Locate the cell with the specified text and output its (x, y) center coordinate. 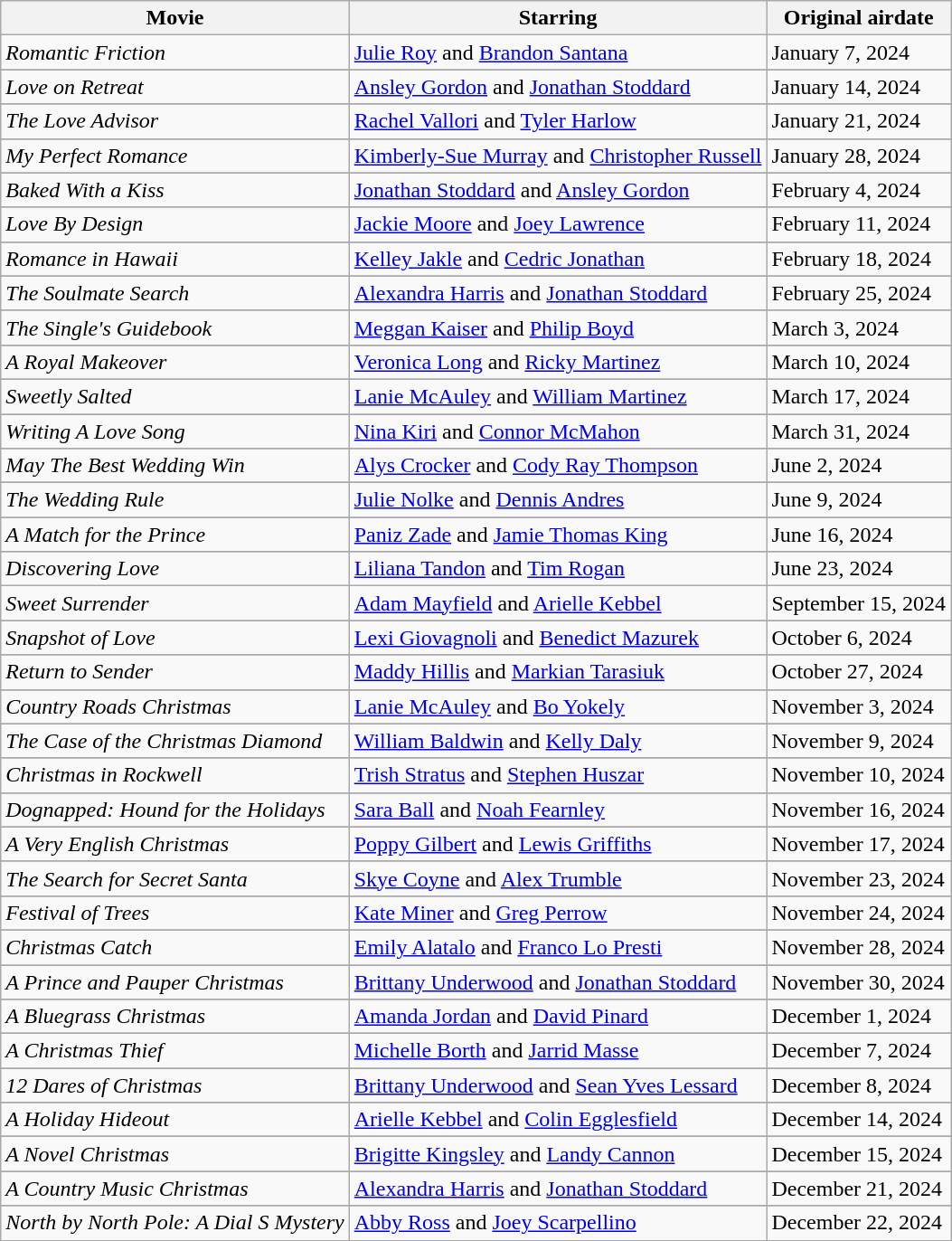
Kate Miner and Greg Perrow (558, 913)
Return to Sender (175, 672)
March 10, 2024 (859, 362)
Sweetly Salted (175, 396)
A Country Music Christmas (175, 1189)
Trish Stratus and Stephen Huszar (558, 775)
Alys Crocker and Cody Ray Thompson (558, 466)
Sara Ball and Noah Fearnley (558, 810)
Adam Mayfield and Arielle Kebbel (558, 603)
A Royal Makeover (175, 362)
January 28, 2024 (859, 156)
Julie Roy and Brandon Santana (558, 52)
Veronica Long and Ricky Martinez (558, 362)
The Case of the Christmas Diamond (175, 741)
The Soulmate Search (175, 293)
November 28, 2024 (859, 947)
Kelley Jakle and Cedric Jonathan (558, 259)
A Holiday Hideout (175, 1120)
Christmas in Rockwell (175, 775)
12 Dares of Christmas (175, 1085)
Arielle Kebbel and Colin Egglesfield (558, 1120)
November 24, 2024 (859, 913)
February 18, 2024 (859, 259)
February 11, 2024 (859, 224)
Country Roads Christmas (175, 706)
May The Best Wedding Win (175, 466)
December 22, 2024 (859, 1223)
November 16, 2024 (859, 810)
March 3, 2024 (859, 327)
Jonathan Stoddard and Ansley Gordon (558, 190)
Starring (558, 18)
September 15, 2024 (859, 603)
Meggan Kaiser and Philip Boyd (558, 327)
Lexi Giovagnoli and Benedict Mazurek (558, 638)
November 23, 2024 (859, 878)
November 17, 2024 (859, 844)
Kimberly-Sue Murray and Christopher Russell (558, 156)
Snapshot of Love (175, 638)
December 8, 2024 (859, 1085)
Abby Ross and Joey Scarpellino (558, 1223)
Poppy Gilbert and Lewis Griffiths (558, 844)
A Very English Christmas (175, 844)
Brittany Underwood and Jonathan Stoddard (558, 981)
Writing A Love Song (175, 431)
Julie Nolke and Dennis Andres (558, 500)
October 27, 2024 (859, 672)
Dognapped: Hound for the Holidays (175, 810)
The Love Advisor (175, 121)
October 6, 2024 (859, 638)
Movie (175, 18)
A Bluegrass Christmas (175, 1017)
December 7, 2024 (859, 1051)
Paniz Zade and Jamie Thomas King (558, 535)
A Christmas Thief (175, 1051)
Baked With a Kiss (175, 190)
November 10, 2024 (859, 775)
Original airdate (859, 18)
The Search for Secret Santa (175, 878)
June 16, 2024 (859, 535)
November 9, 2024 (859, 741)
My Perfect Romance (175, 156)
Discovering Love (175, 569)
November 3, 2024 (859, 706)
Festival of Trees (175, 913)
William Baldwin and Kelly Daly (558, 741)
Skye Coyne and Alex Trumble (558, 878)
Amanda Jordan and David Pinard (558, 1017)
January 21, 2024 (859, 121)
January 7, 2024 (859, 52)
Romantic Friction (175, 52)
Liliana Tandon and Tim Rogan (558, 569)
North by North Pole: A Dial S Mystery (175, 1223)
Lanie McAuley and Bo Yokely (558, 706)
March 17, 2024 (859, 396)
Ansley Gordon and Jonathan Stoddard (558, 87)
Nina Kiri and Connor McMahon (558, 431)
The Wedding Rule (175, 500)
Michelle Borth and Jarrid Masse (558, 1051)
Brittany Underwood and Sean Yves Lessard (558, 1085)
A Match for the Prince (175, 535)
Emily Alatalo and Franco Lo Presti (558, 947)
A Novel Christmas (175, 1154)
Love By Design (175, 224)
June 23, 2024 (859, 569)
Romance in Hawaii (175, 259)
The Single's Guidebook (175, 327)
Rachel Vallori and Tyler Harlow (558, 121)
December 1, 2024 (859, 1017)
June 2, 2024 (859, 466)
Love on Retreat (175, 87)
November 30, 2024 (859, 981)
Christmas Catch (175, 947)
Maddy Hillis and Markian Tarasiuk (558, 672)
February 25, 2024 (859, 293)
June 9, 2024 (859, 500)
Brigitte Kingsley and Landy Cannon (558, 1154)
December 15, 2024 (859, 1154)
December 21, 2024 (859, 1189)
A Prince and Pauper Christmas (175, 981)
March 31, 2024 (859, 431)
December 14, 2024 (859, 1120)
February 4, 2024 (859, 190)
January 14, 2024 (859, 87)
Jackie Moore and Joey Lawrence (558, 224)
Lanie McAuley and William Martinez (558, 396)
Sweet Surrender (175, 603)
